Capture the cell that displays the provided text and extract its [X, Y] central coordinate. 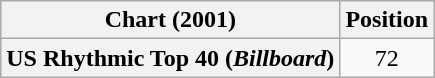
Position [387, 20]
Chart (2001) [170, 20]
72 [387, 58]
US Rhythmic Top 40 (Billboard) [170, 58]
